Find where the given text appears and provide that cell's center as (x, y) coordinate. 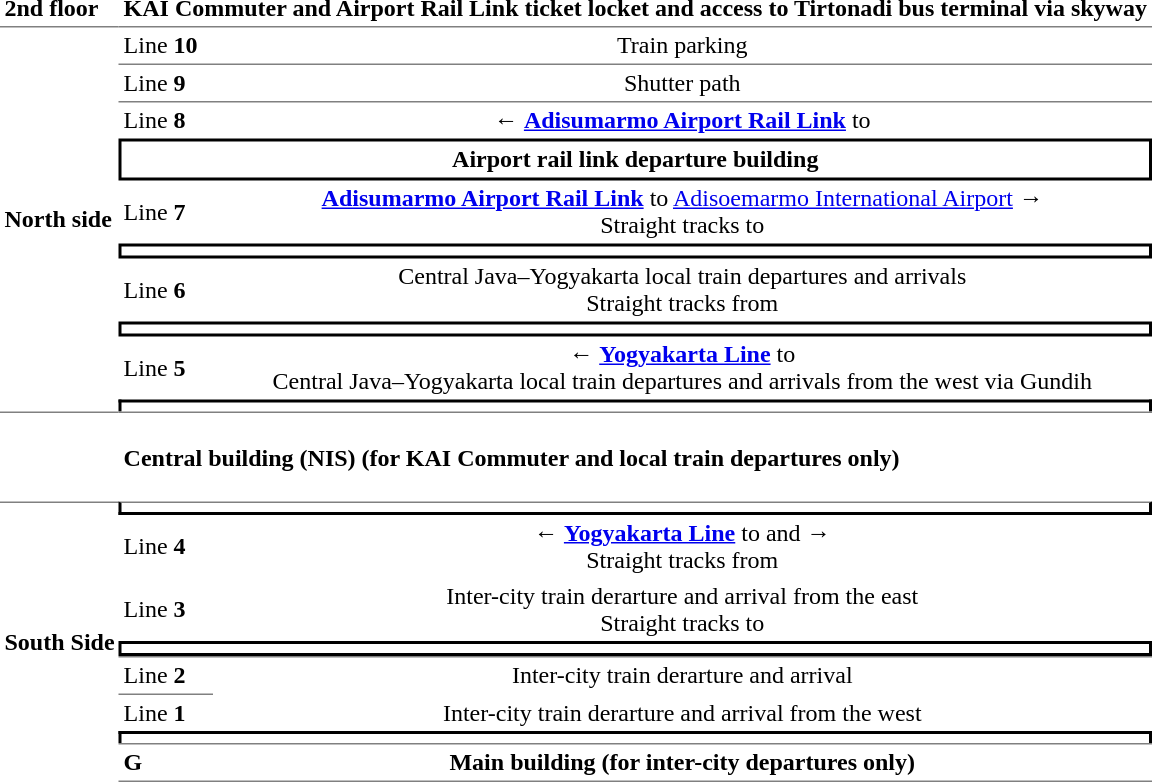
← Adisumarmo Airport Rail Link to (682, 120)
Line 6 (166, 290)
Central building (NIS) (for KAI Commuter and local train departures only) (635, 457)
Inter-city train derarture and arrival from the west (682, 713)
Airport rail link departure building (635, 159)
Shutter path (682, 83)
Line 1 (166, 713)
Line 8 (166, 120)
Line 7 (166, 212)
Line 2 (166, 675)
Line 9 (166, 83)
← Yogyakarta Line to and →Straight tracks from (682, 546)
North side (60, 219)
Train parking (682, 45)
G (166, 762)
Line 5 (166, 368)
Inter-city train derarture and arrival (682, 675)
Line 10 (166, 45)
Line 4 (166, 546)
Adisumarmo Airport Rail Link to Adisoemarmo International Airport →Straight tracks to (682, 212)
Main building (for inter-city departures only) (682, 762)
← Yogyakarta Line to Central Java–Yogyakarta local train departures and arrivals from the west via Gundih (682, 368)
South Side (60, 642)
Inter-city train derarture and arrival from the eastStraight tracks to (682, 610)
Line 3 (166, 610)
Central Java–Yogyakarta local train departures and arrivalsStraight tracks from (682, 290)
